Return the (X, Y) coordinate for the center point of the cell that contains the specified text.  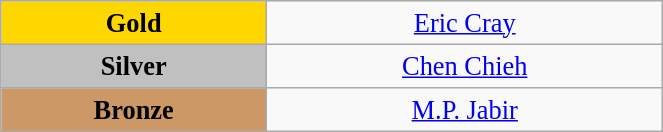
Chen Chieh (465, 66)
Eric Cray (465, 22)
M.P. Jabir (465, 109)
Gold (134, 22)
Silver (134, 66)
Bronze (134, 109)
